Output the [X, Y] coordinate of the center of the cell containing the given text.  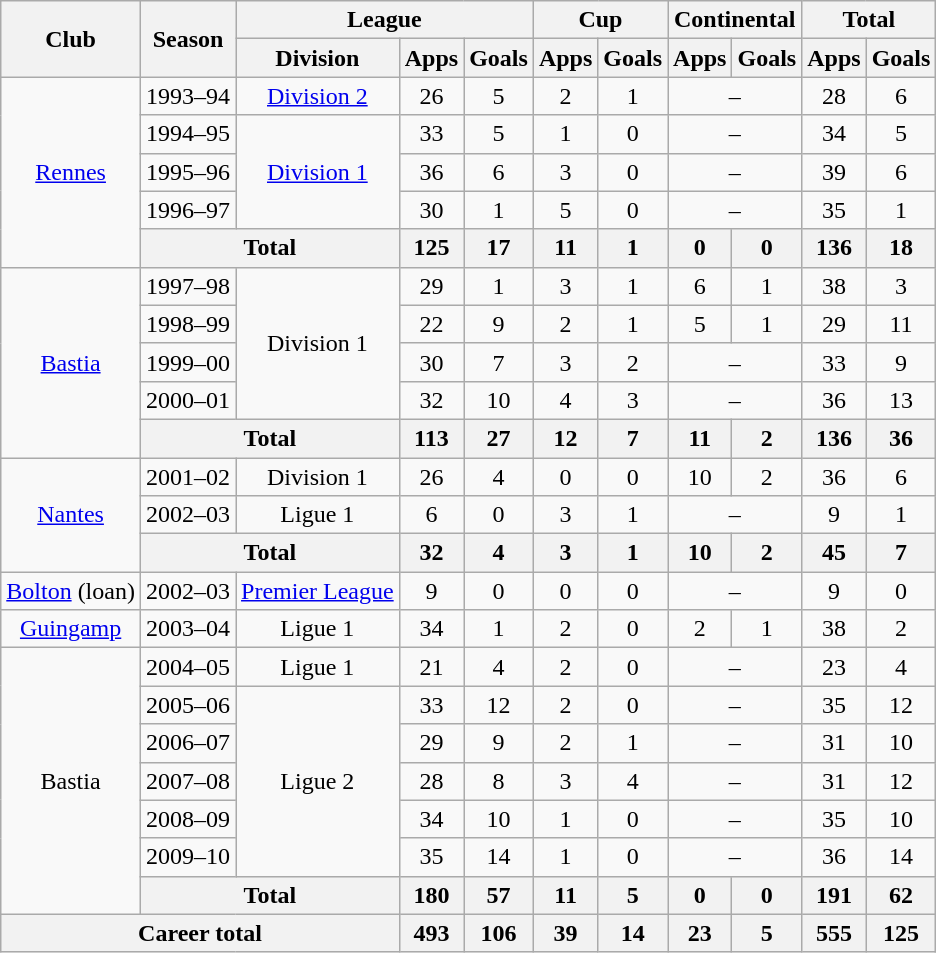
Division [318, 58]
1999–00 [188, 362]
Career total [200, 933]
Division 2 [318, 96]
17 [499, 248]
555 [834, 933]
1996–97 [188, 210]
1995–96 [188, 172]
2005–06 [188, 705]
Season [188, 39]
Cup [600, 20]
2008–09 [188, 819]
2004–05 [188, 667]
62 [901, 895]
21 [431, 667]
2001–02 [188, 477]
2000–01 [188, 400]
Rennes [71, 172]
191 [834, 895]
League [385, 20]
Continental [735, 20]
106 [499, 933]
18 [901, 248]
Premier League [318, 591]
27 [499, 438]
8 [499, 781]
113 [431, 438]
2003–04 [188, 629]
13 [901, 400]
493 [431, 933]
Nantes [71, 515]
2006–07 [188, 743]
Ligue 2 [318, 781]
Bolton (loan) [71, 591]
45 [834, 553]
Club [71, 39]
2009–10 [188, 857]
180 [431, 895]
22 [431, 324]
2007–08 [188, 781]
1997–98 [188, 286]
Guingamp [71, 629]
1994–95 [188, 134]
1993–94 [188, 96]
1998–99 [188, 324]
57 [499, 895]
